For the text-containing cell, return its midpoint in (x, y) coordinate format. 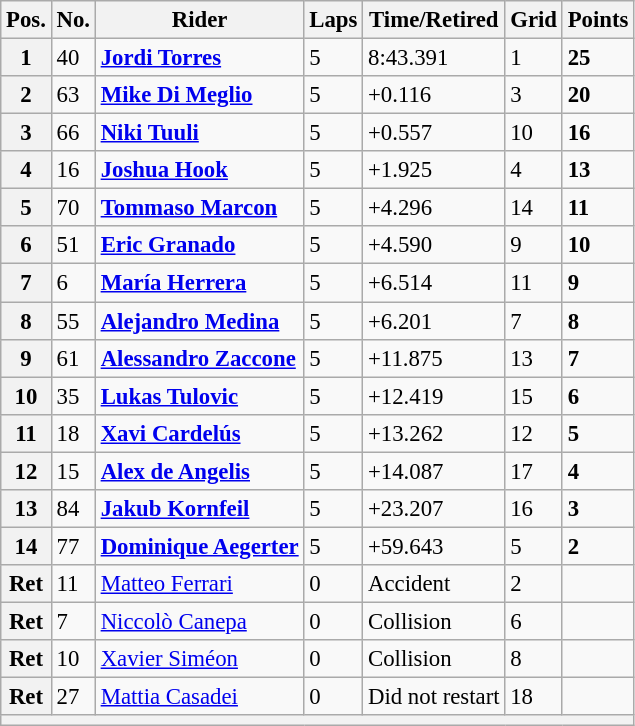
Eric Granado (200, 245)
17 (534, 471)
+11.875 (434, 358)
+13.262 (434, 433)
84 (73, 509)
70 (73, 208)
Points (598, 20)
63 (73, 95)
40 (73, 58)
Alessandro Zaccone (200, 358)
Alejandro Medina (200, 321)
51 (73, 245)
20 (598, 95)
Jakub Kornfeil (200, 509)
María Herrera (200, 283)
Mattia Casadei (200, 697)
+6.514 (434, 283)
+0.557 (434, 133)
+59.643 (434, 546)
+4.590 (434, 245)
+14.087 (434, 471)
+4.296 (434, 208)
66 (73, 133)
Tommaso Marcon (200, 208)
Pos. (26, 20)
Dominique Aegerter (200, 546)
+12.419 (434, 396)
8:43.391 (434, 58)
Niki Tuuli (200, 133)
+23.207 (434, 509)
35 (73, 396)
Jordi Torres (200, 58)
+1.925 (434, 170)
Xavi Cardelús (200, 433)
25 (598, 58)
Grid (534, 20)
Accident (434, 584)
+6.201 (434, 321)
55 (73, 321)
Did not restart (434, 697)
27 (73, 697)
77 (73, 546)
Mike Di Meglio (200, 95)
Joshua Hook (200, 170)
Niccolò Canepa (200, 621)
Matteo Ferrari (200, 584)
Xavier Siméon (200, 659)
Alex de Angelis (200, 471)
Lukas Tulovic (200, 396)
+0.116 (434, 95)
Time/Retired (434, 20)
Rider (200, 20)
No. (73, 20)
61 (73, 358)
Laps (334, 20)
